Return (X, Y) of the center of cell containing provided text 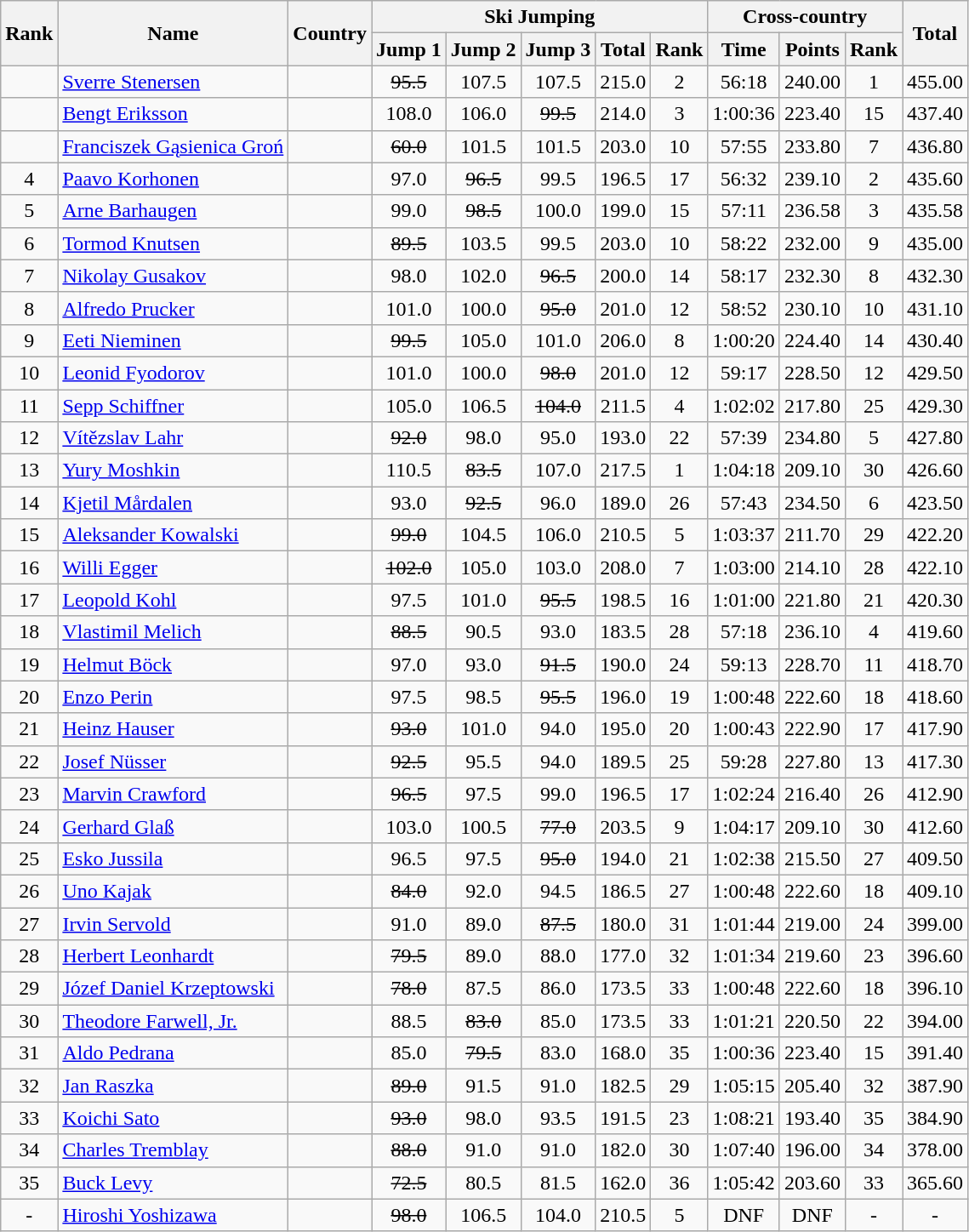
168.0 (623, 1053)
Ski Jumping (539, 17)
Paavo Korhonen (174, 179)
57:43 (744, 503)
Irvin Servold (174, 923)
90.5 (483, 632)
228.50 (812, 373)
227.80 (812, 761)
Arne Barhaugen (174, 211)
396.60 (936, 956)
399.00 (936, 923)
205.40 (812, 1086)
199.0 (623, 211)
384.90 (936, 1118)
186.5 (623, 891)
1:04:17 (744, 826)
104.5 (483, 535)
Gerhard Glaß (174, 826)
232.00 (812, 243)
193.40 (812, 1118)
221.80 (812, 600)
89.5 (409, 243)
Leopold Kohl (174, 600)
110.5 (409, 471)
1:03:00 (744, 568)
208.0 (623, 568)
Heinz Hauser (174, 729)
426.60 (936, 471)
57:39 (744, 438)
222.90 (812, 729)
180.0 (623, 923)
182.5 (623, 1086)
216.40 (812, 794)
234.50 (812, 503)
234.80 (812, 438)
455.00 (936, 82)
Tormod Knutsen (174, 243)
36 (679, 1183)
Yury Moshkin (174, 471)
57:18 (744, 632)
57:55 (744, 146)
1:04:18 (744, 471)
1:02:02 (744, 406)
Józef Daniel Krzeptowski (174, 989)
Jan Raszka (174, 1086)
Hiroshi Yoshizawa (174, 1215)
Jump 1 (409, 49)
83.5 (483, 471)
391.40 (936, 1053)
94.5 (558, 891)
103.5 (483, 243)
436.80 (936, 146)
220.50 (812, 1021)
230.10 (812, 308)
Franciszek Gąsienica Groń (174, 146)
417.90 (936, 729)
58:52 (744, 308)
Charles Tremblay (174, 1150)
189.0 (623, 503)
419.60 (936, 632)
206.0 (623, 340)
Sepp Schiffner (174, 406)
412.90 (936, 794)
Jump 2 (483, 49)
430.40 (936, 340)
72.5 (409, 1183)
189.5 (623, 761)
437.40 (936, 114)
93.5 (558, 1118)
Esko Jussila (174, 858)
77.0 (558, 826)
429.30 (936, 406)
420.30 (936, 600)
412.60 (936, 826)
431.10 (936, 308)
387.90 (936, 1086)
1:01:21 (744, 1021)
56:18 (744, 82)
224.40 (812, 340)
Alfredo Prucker (174, 308)
200.0 (623, 276)
203.60 (812, 1183)
418.70 (936, 664)
215.50 (812, 858)
239.10 (812, 179)
1:01:44 (744, 923)
86.0 (558, 989)
100.5 (483, 826)
177.0 (623, 956)
59:13 (744, 664)
Vítězslav Lahr (174, 438)
196.00 (812, 1150)
409.50 (936, 858)
432.30 (936, 276)
60.0 (409, 146)
183.5 (623, 632)
Nikolay Gusakov (174, 276)
214.10 (812, 568)
429.50 (936, 373)
217.5 (623, 471)
215.0 (623, 82)
Enzo Perin (174, 697)
Helmut Böck (174, 664)
214.0 (623, 114)
378.00 (936, 1150)
219.00 (812, 923)
1:00:43 (744, 729)
Leonid Fyodorov (174, 373)
396.10 (936, 989)
78.0 (409, 989)
1:00:20 (744, 340)
108.0 (409, 114)
217.80 (812, 406)
Uno Kajak (174, 891)
58:17 (744, 276)
58:22 (744, 243)
422.20 (936, 535)
59:28 (744, 761)
Bengt Eriksson (174, 114)
1:01:00 (744, 600)
240.00 (812, 82)
Aldo Pedrana (174, 1053)
59:17 (744, 373)
193.0 (623, 438)
423.50 (936, 503)
196.0 (623, 697)
190.0 (623, 664)
Sverre Stenersen (174, 82)
1:02:38 (744, 858)
Buck Levy (174, 1183)
233.80 (812, 146)
211.5 (623, 406)
1:05:15 (744, 1086)
194.0 (623, 858)
Name (174, 33)
Time (744, 49)
57:11 (744, 211)
1:02:24 (744, 794)
1:08:21 (744, 1118)
219.60 (812, 956)
Willi Egger (174, 568)
Eeti Nieminen (174, 340)
232.30 (812, 276)
80.5 (483, 1183)
1:07:40 (744, 1150)
81.5 (558, 1183)
Marvin Crawford (174, 794)
409.10 (936, 891)
Theodore Farwell, Jr. (174, 1021)
365.60 (936, 1183)
195.0 (623, 729)
435.60 (936, 179)
Herbert Leonhardt (174, 956)
236.58 (812, 211)
435.58 (936, 211)
417.30 (936, 761)
Josef Nüsser (174, 761)
Aleksander Kowalski (174, 535)
435.00 (936, 243)
191.5 (623, 1118)
Points (812, 49)
228.70 (812, 664)
203.5 (623, 826)
422.10 (936, 568)
107.0 (558, 471)
182.0 (623, 1150)
1:03:37 (744, 535)
96.0 (558, 503)
427.80 (936, 438)
Country (330, 33)
1:01:34 (744, 956)
Cross-country (805, 17)
236.10 (812, 632)
Jump 3 (558, 49)
Koichi Sato (174, 1118)
Vlastimil Melich (174, 632)
56:32 (744, 179)
Kjetil Mårdalen (174, 503)
162.0 (623, 1183)
1:05:42 (744, 1183)
84.0 (409, 891)
198.5 (623, 600)
394.00 (936, 1021)
211.70 (812, 535)
418.60 (936, 697)
